For the text-containing cell, return its midpoint in (x, y) coordinate format. 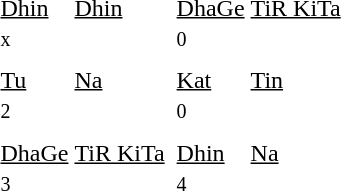
TiR KiTa (120, 153)
Dhin (210, 153)
Na (120, 80)
Kat (210, 80)
